Pinpoint the cell where the given text exists, returning its [x, y] midpoint coordinate. 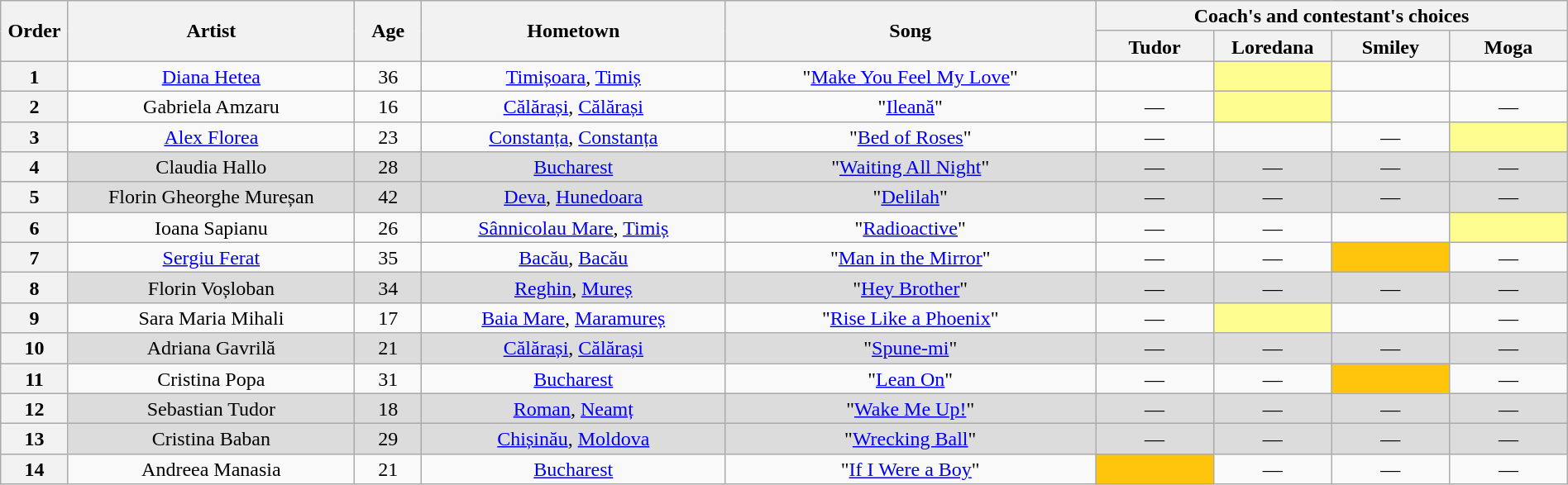
Bacău, Bacău [574, 258]
Sara Maria Mihali [211, 317]
36 [389, 76]
11 [35, 378]
Diana Hetea [211, 76]
Artist [211, 31]
Timișoara, Timiș [574, 76]
"Bed of Roses" [911, 137]
Florin Voșloban [211, 288]
"Spune-mi" [911, 349]
"Wrecking Ball" [911, 440]
Smiley [1391, 46]
Alex Florea [211, 137]
"Wake Me Up!" [911, 408]
Sebastian Tudor [211, 408]
"Make You Feel My Love" [911, 76]
Hometown [574, 31]
28 [389, 167]
Sergiu Ferat [211, 258]
2 [35, 106]
Coach's and contestant's choices [1331, 17]
"Ileană" [911, 106]
31 [389, 378]
"Radioactive" [911, 228]
"If I Were a Boy" [911, 469]
Ioana Sapianu [211, 228]
Baia Mare, Maramureș [574, 317]
5 [35, 197]
Adriana Gavrilă [211, 349]
Loredana [1272, 46]
Florin Gheorghe Mureșan [211, 197]
Order [35, 31]
9 [35, 317]
Andreea Manasia [211, 469]
Cristina Baban [211, 440]
Reghin, Mureș [574, 288]
12 [35, 408]
29 [389, 440]
"Waiting All Night" [911, 167]
1 [35, 76]
10 [35, 349]
Roman, Neamț [574, 408]
"Rise Like a Phoenix" [911, 317]
18 [389, 408]
14 [35, 469]
26 [389, 228]
16 [389, 106]
3 [35, 137]
Constanța, Constanța [574, 137]
"Man in the Mirror" [911, 258]
Chișinău, Moldova [574, 440]
7 [35, 258]
Tudor [1154, 46]
Song [911, 31]
13 [35, 440]
Deva, Hunedoara [574, 197]
23 [389, 137]
8 [35, 288]
Moga [1508, 46]
34 [389, 288]
35 [389, 258]
6 [35, 228]
"Lean On" [911, 378]
"Delilah" [911, 197]
Age [389, 31]
Cristina Popa [211, 378]
Gabriela Amzaru [211, 106]
17 [389, 317]
4 [35, 167]
"Hey Brother" [911, 288]
42 [389, 197]
Claudia Hallo [211, 167]
Sânnicolau Mare, Timiș [574, 228]
